Pinpoint the cell where the given text exists, returning its (x, y) midpoint coordinate. 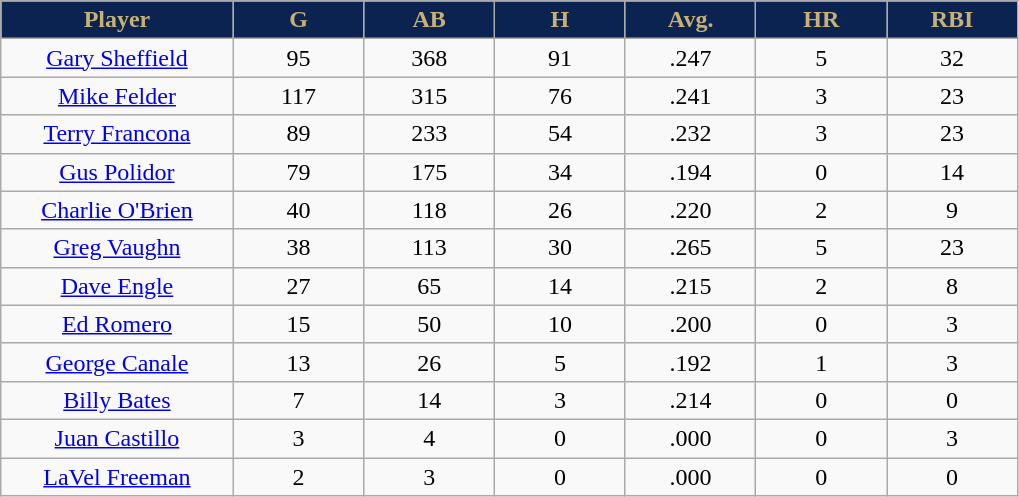
Terry Francona (117, 134)
89 (298, 134)
50 (430, 324)
.192 (690, 362)
.265 (690, 248)
118 (430, 210)
117 (298, 96)
Charlie O'Brien (117, 210)
9 (952, 210)
76 (560, 96)
65 (430, 286)
10 (560, 324)
RBI (952, 20)
Dave Engle (117, 286)
G (298, 20)
7 (298, 400)
175 (430, 172)
113 (430, 248)
233 (430, 134)
.194 (690, 172)
HR (822, 20)
AB (430, 20)
Ed Romero (117, 324)
.241 (690, 96)
George Canale (117, 362)
15 (298, 324)
32 (952, 58)
.215 (690, 286)
LaVel Freeman (117, 477)
30 (560, 248)
13 (298, 362)
4 (430, 438)
54 (560, 134)
Greg Vaughn (117, 248)
.247 (690, 58)
315 (430, 96)
Avg. (690, 20)
368 (430, 58)
91 (560, 58)
34 (560, 172)
Player (117, 20)
Billy Bates (117, 400)
.220 (690, 210)
Gus Polidor (117, 172)
8 (952, 286)
1 (822, 362)
27 (298, 286)
Mike Felder (117, 96)
79 (298, 172)
.200 (690, 324)
95 (298, 58)
.232 (690, 134)
Juan Castillo (117, 438)
38 (298, 248)
Gary Sheffield (117, 58)
.214 (690, 400)
H (560, 20)
40 (298, 210)
